Return the (x, y) coordinate for the center point of the cell that contains the specified text.  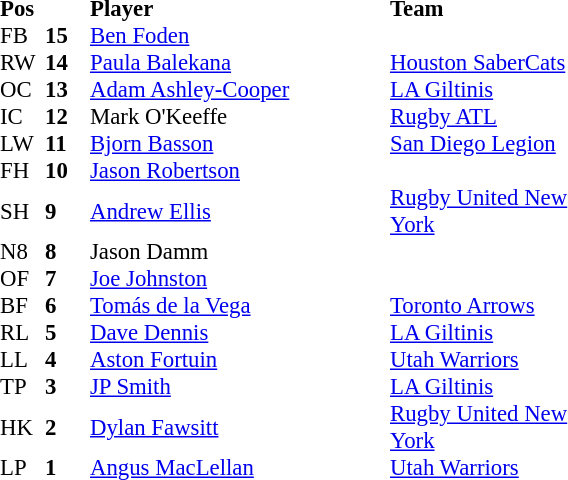
2 (68, 427)
OF (22, 278)
Tomás de la Vega (240, 306)
3 (68, 386)
8 (68, 252)
Dave Dennis (240, 332)
Paula Balekana (240, 62)
Aston Fortuin (240, 360)
IC (22, 116)
LW (22, 144)
11 (68, 144)
FH (22, 170)
N8 (22, 252)
FB (22, 36)
RL (22, 332)
Adam Ashley-Cooper (240, 90)
BF (22, 306)
JP Smith (240, 386)
15 (68, 36)
Jason Robertson (240, 170)
13 (68, 90)
TP (22, 386)
12 (68, 116)
HK (22, 427)
SH (22, 211)
RW (22, 62)
Bjorn Basson (240, 144)
Dylan Fawsitt (240, 427)
4 (68, 360)
9 (68, 211)
LL (22, 360)
14 (68, 62)
Jason Damm (240, 252)
7 (68, 278)
Joe Johnston (240, 278)
10 (68, 170)
Ben Foden (240, 36)
5 (68, 332)
Mark O'Keeffe (240, 116)
Andrew Ellis (240, 211)
6 (68, 306)
OC (22, 90)
